From the cell containing the given text, extract its center point as (x, y) coordinate. 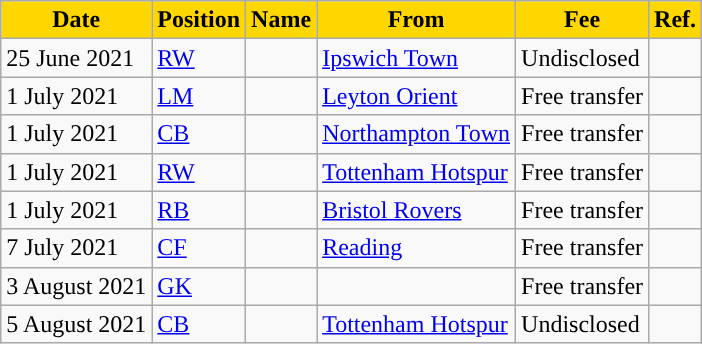
25 June 2021 (76, 58)
Ipswich Town (416, 58)
From (416, 20)
Fee (582, 20)
CF (199, 248)
Northampton Town (416, 134)
Date (76, 20)
Leyton Orient (416, 96)
GK (199, 286)
Bristol Rovers (416, 210)
Ref. (676, 20)
5 August 2021 (76, 324)
7 July 2021 (76, 248)
Name (282, 20)
Reading (416, 248)
RB (199, 210)
LM (199, 96)
Position (199, 20)
3 August 2021 (76, 286)
